Return the (X, Y) coordinate for the center point of the cell that contains the specified text.  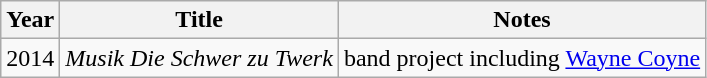
Year (30, 20)
band project including Wayne Coyne (522, 58)
2014 (30, 58)
Notes (522, 20)
Title (200, 20)
Musik Die Schwer zu Twerk (200, 58)
